Search for the cell housing the specified text and yield its [X, Y] center coordinate. 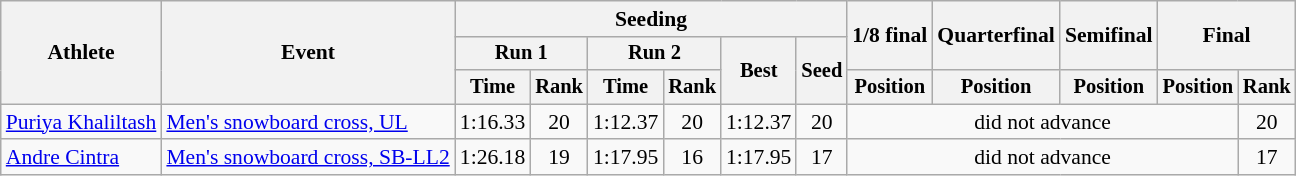
Run 1 [522, 54]
19 [559, 158]
Puriya Khaliltash [82, 122]
Best [758, 70]
16 [692, 158]
Andre Cintra [82, 158]
Athlete [82, 52]
Event [308, 52]
Men's snowboard cross, SB-LL2 [308, 158]
Final [1227, 36]
Quarterfinal [996, 36]
1:26.18 [492, 158]
Run 2 [654, 54]
1/8 final [890, 36]
Seeding [651, 19]
Seed [822, 70]
1:16.33 [492, 122]
Semifinal [1109, 36]
Men's snowboard cross, UL [308, 122]
